Locate the cell with the specified text and output its (x, y) center coordinate. 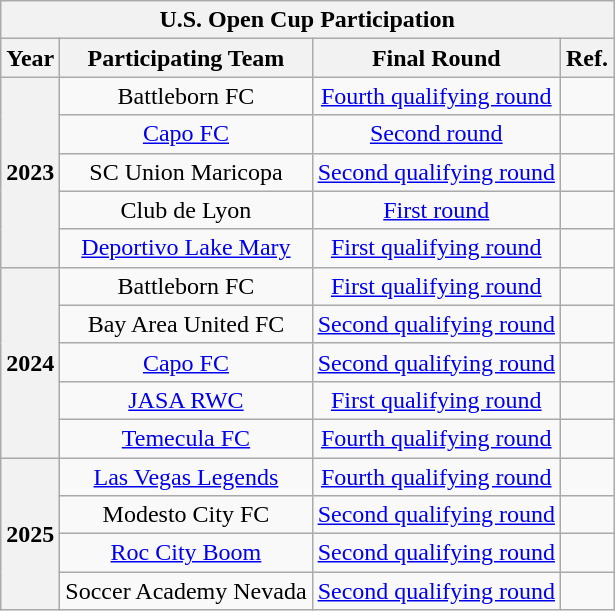
Las Vegas Legends (186, 477)
2025 (30, 534)
First round (436, 210)
2024 (30, 362)
Bay Area United FC (186, 324)
Participating Team (186, 58)
Club de Lyon (186, 210)
U.S. Open Cup Participation (308, 20)
Ref. (586, 58)
Deportivo Lake Mary (186, 248)
Second round (436, 134)
Temecula FC (186, 438)
Year (30, 58)
JASA RWC (186, 400)
Final Round (436, 58)
2023 (30, 172)
Modesto City FC (186, 515)
SC Union Maricopa (186, 172)
Soccer Academy Nevada (186, 591)
Roc City Boom (186, 553)
